Capture the cell that displays the provided text and extract its [x, y] central coordinate. 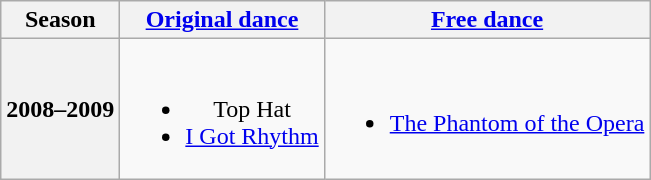
2008–2009 [60, 109]
Top HatI Got Rhythm [222, 109]
Original dance [222, 20]
The Phantom of the Opera [487, 109]
Season [60, 20]
Free dance [487, 20]
